From the cell containing the given text, extract its center point as [x, y] coordinate. 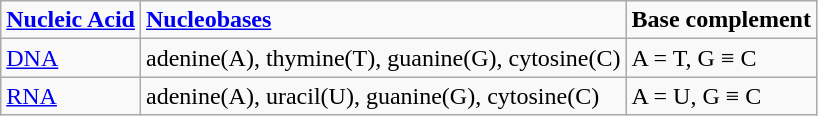
RNA [71, 96]
Nucleic Acid [71, 20]
Base complement [721, 20]
adenine(A), thymine(T), guanine(G), cytosine(C) [383, 58]
A = U, G ≡ C [721, 96]
Nucleobases [383, 20]
A = T, G ≡ C [721, 58]
adenine(A), uracil(U), guanine(G), cytosine(C) [383, 96]
DNA [71, 58]
